Scan for the cell matching the given text and deliver its [X, Y] coordinate at center. 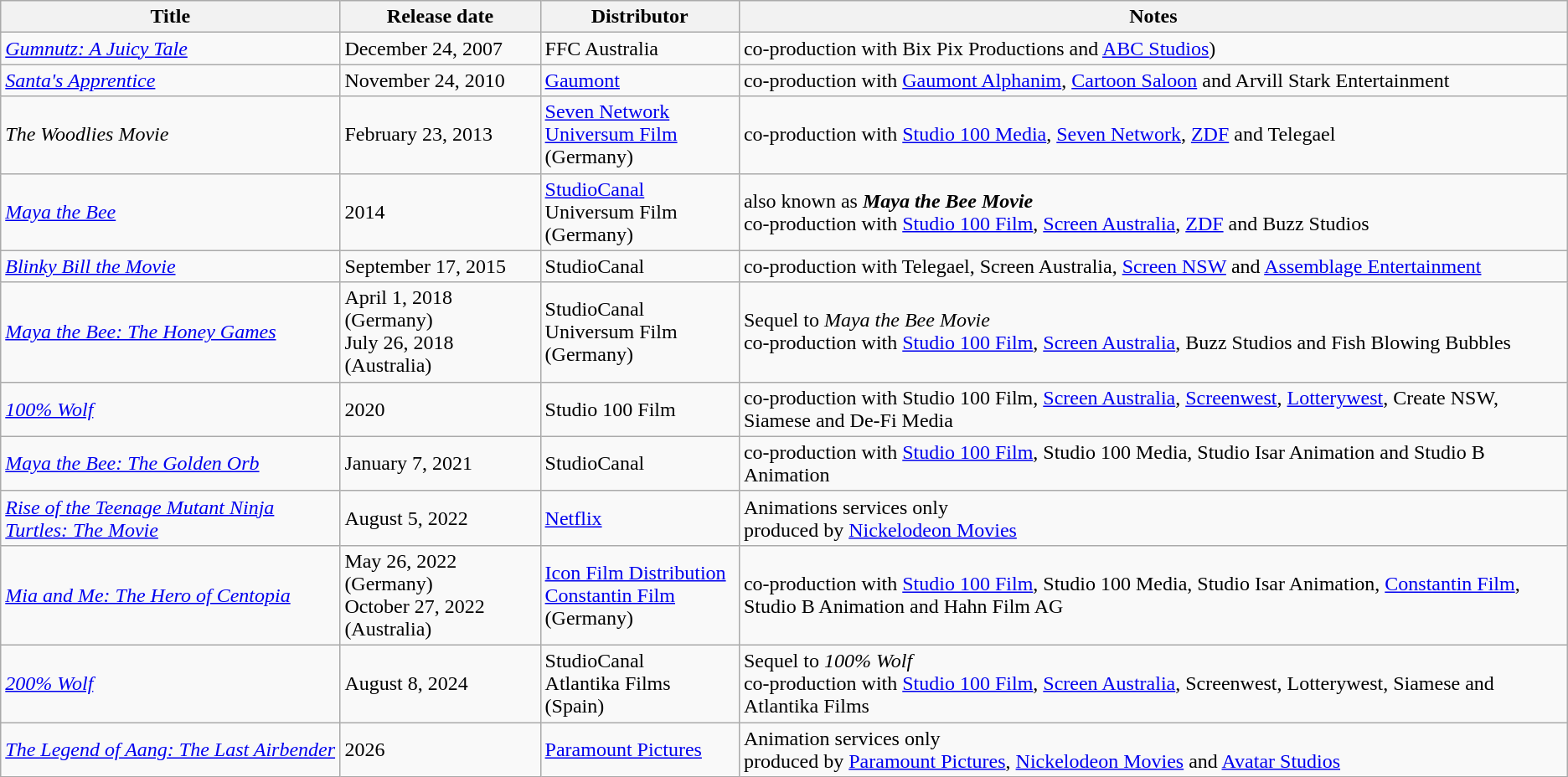
co-production with Gaumont Alphanim, Cartoon Saloon and Arvill Stark Entertainment [1153, 80]
January 7, 2021 [441, 464]
Mia and Me: The Hero of Centopia [171, 594]
Santa's Apprentice [171, 80]
December 24, 2007 [441, 49]
co-production with Studio 100 Film, Studio 100 Media, Studio Isar Animation and Studio B Animation [1153, 464]
May 26, 2022 (Germany)October 27, 2022 (Australia) [441, 594]
100% Wolf [171, 409]
Sequel to Maya the Bee Movieco-production with Studio 100 Film, Screen Australia, Buzz Studios and Fish Blowing Bubbles [1153, 332]
co-production with Studio 100 Film, Screen Australia, Screenwest, Lotterywest, Create NSW, Siamese and De-Fi Media [1153, 409]
Maya the Bee [171, 212]
Sequel to 100% Wolfco-production with Studio 100 Film, Screen Australia, Screenwest, Lotterywest, Siamese and Atlantika Films [1153, 683]
September 17, 2015 [441, 266]
April 1, 2018 (Germany)July 26, 2018 (Australia) [441, 332]
August 5, 2022 [441, 517]
Gumnutz: A Juicy Tale [171, 49]
Icon Film DistributionConstantin Film (Germany) [640, 594]
Animations services onlyproduced by Nickelodeon Movies [1153, 517]
The Woodlies Movie [171, 135]
February 23, 2013 [441, 135]
co-production with Studio 100 Film, Studio 100 Media, Studio Isar Animation, Constantin Film, Studio B Animation and Hahn Film AG [1153, 594]
2020 [441, 409]
2026 [441, 749]
Netflix [640, 517]
November 24, 2010 [441, 80]
Paramount Pictures [640, 749]
Seven NetworkUniversum Film (Germany) [640, 135]
Release date [441, 17]
Rise of the Teenage Mutant Ninja Turtles: The Movie [171, 517]
co-production with Telegael, Screen Australia, Screen NSW and Assemblage Entertainment [1153, 266]
co-production with Bix Pix Productions and ABC Studios) [1153, 49]
The Legend of Aang: The Last Airbender [171, 749]
Animation services onlyproduced by Paramount Pictures, Nickelodeon Movies and Avatar Studios [1153, 749]
Maya the Bee: The Honey Games [171, 332]
Gaumont [640, 80]
200% Wolf [171, 683]
Studio 100 Film [640, 409]
Title [171, 17]
also known as Maya the Bee Movieco-production with Studio 100 Film, Screen Australia, ZDF and Buzz Studios [1153, 212]
2014 [441, 212]
StudioCanalAtlantika Films (Spain) [640, 683]
Maya the Bee: The Golden Orb [171, 464]
co-production with Studio 100 Media, Seven Network, ZDF and Telegael [1153, 135]
Distributor [640, 17]
August 8, 2024 [441, 683]
Blinky Bill the Movie [171, 266]
Notes [1153, 17]
FFC Australia [640, 49]
